Output the (X, Y) coordinate of the center of the cell containing the given text.  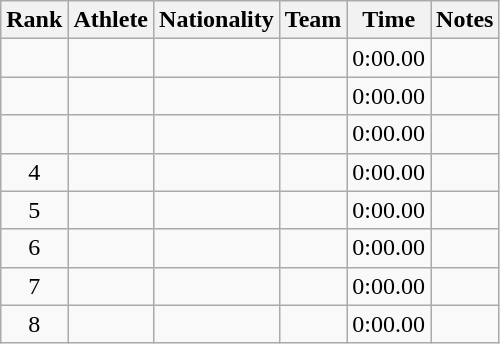
Nationality (217, 20)
Athlete (111, 20)
6 (34, 248)
7 (34, 286)
Notes (465, 20)
8 (34, 324)
Time (389, 20)
4 (34, 172)
5 (34, 210)
Rank (34, 20)
Team (313, 20)
